For the text-containing cell, return its midpoint in (x, y) coordinate format. 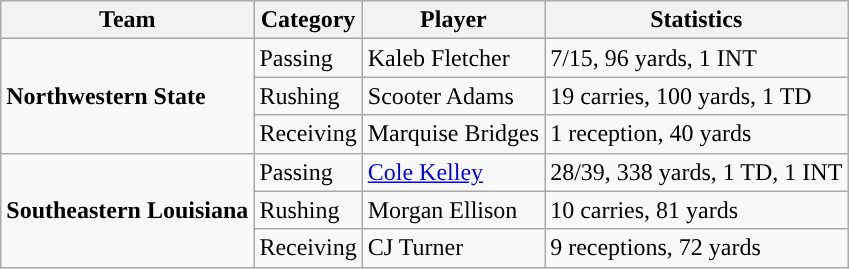
28/39, 338 yards, 1 TD, 1 INT (696, 172)
Player (453, 20)
Scooter Adams (453, 96)
Marquise Bridges (453, 134)
Category (308, 20)
Morgan Ellison (453, 210)
9 receptions, 72 yards (696, 248)
10 carries, 81 yards (696, 210)
Kaleb Fletcher (453, 58)
Cole Kelley (453, 172)
19 carries, 100 yards, 1 TD (696, 96)
Northwestern State (128, 96)
Southeastern Louisiana (128, 210)
Statistics (696, 20)
1 reception, 40 yards (696, 134)
CJ Turner (453, 248)
7/15, 96 yards, 1 INT (696, 58)
Team (128, 20)
